Locate the cell with the specified text and output its (X, Y) center coordinate. 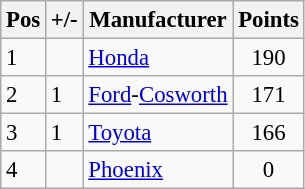
Phoenix (158, 170)
190 (268, 58)
Points (268, 20)
166 (268, 133)
Manufacturer (158, 20)
2 (24, 95)
+/- (65, 20)
0 (268, 170)
Toyota (158, 133)
3 (24, 133)
Ford-Cosworth (158, 95)
171 (268, 95)
Honda (158, 58)
Pos (24, 20)
4 (24, 170)
